Search for the cell housing the specified text and yield its [x, y] center coordinate. 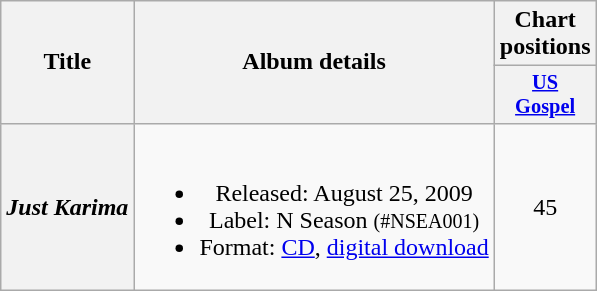
Just Karima [68, 206]
Released: August 25, 2009Label: N Season (#NSEA001)Format: CD, digital download [314, 206]
Title [68, 62]
45 [545, 206]
USGospel [545, 95]
Chart positions [545, 34]
Album details [314, 62]
